Capture the cell that displays the provided text and extract its (X, Y) central coordinate. 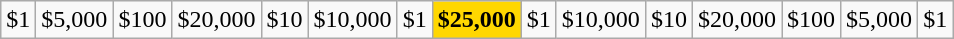
$25,000 (476, 20)
